Find where the given text appears and provide that cell's center as [x, y] coordinate. 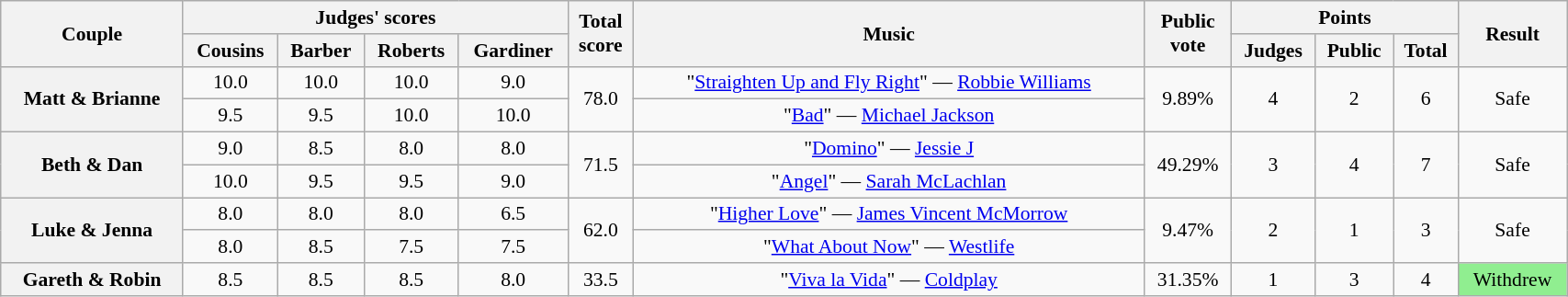
Roberts [412, 51]
"What About Now" — Westlife [888, 247]
Beth & Dan [92, 166]
"Angel" — Sarah McLachlan [888, 181]
"Higher Love" — James Vincent McMorrow [888, 214]
71.5 [601, 166]
Barber [321, 51]
Gareth & Robin [92, 280]
Luke & Jenna [92, 230]
31.35% [1189, 280]
7 [1426, 166]
"Straighten Up and Fly Right" — Robbie Williams [888, 83]
Couple [92, 33]
Gardiner [513, 51]
Result [1512, 33]
Matt & Brianne [92, 99]
49.29% [1189, 166]
Public [1354, 51]
6 [1426, 99]
Cousins [230, 51]
Judges' scores [375, 17]
"Domino" — Jessie J [888, 149]
6.5 [513, 214]
9.89% [1189, 99]
Publicvote [1189, 33]
"Bad" — Michael Jackson [888, 116]
Total [1426, 51]
Withdrew [1512, 280]
Totalscore [601, 33]
Judges [1273, 51]
9.47% [1189, 230]
Points [1345, 17]
62.0 [601, 230]
Music [888, 33]
"Viva la Vida" — Coldplay [888, 280]
78.0 [601, 99]
33.5 [601, 280]
